Return the (X, Y) coordinate for the center point of the cell that contains the specified text.  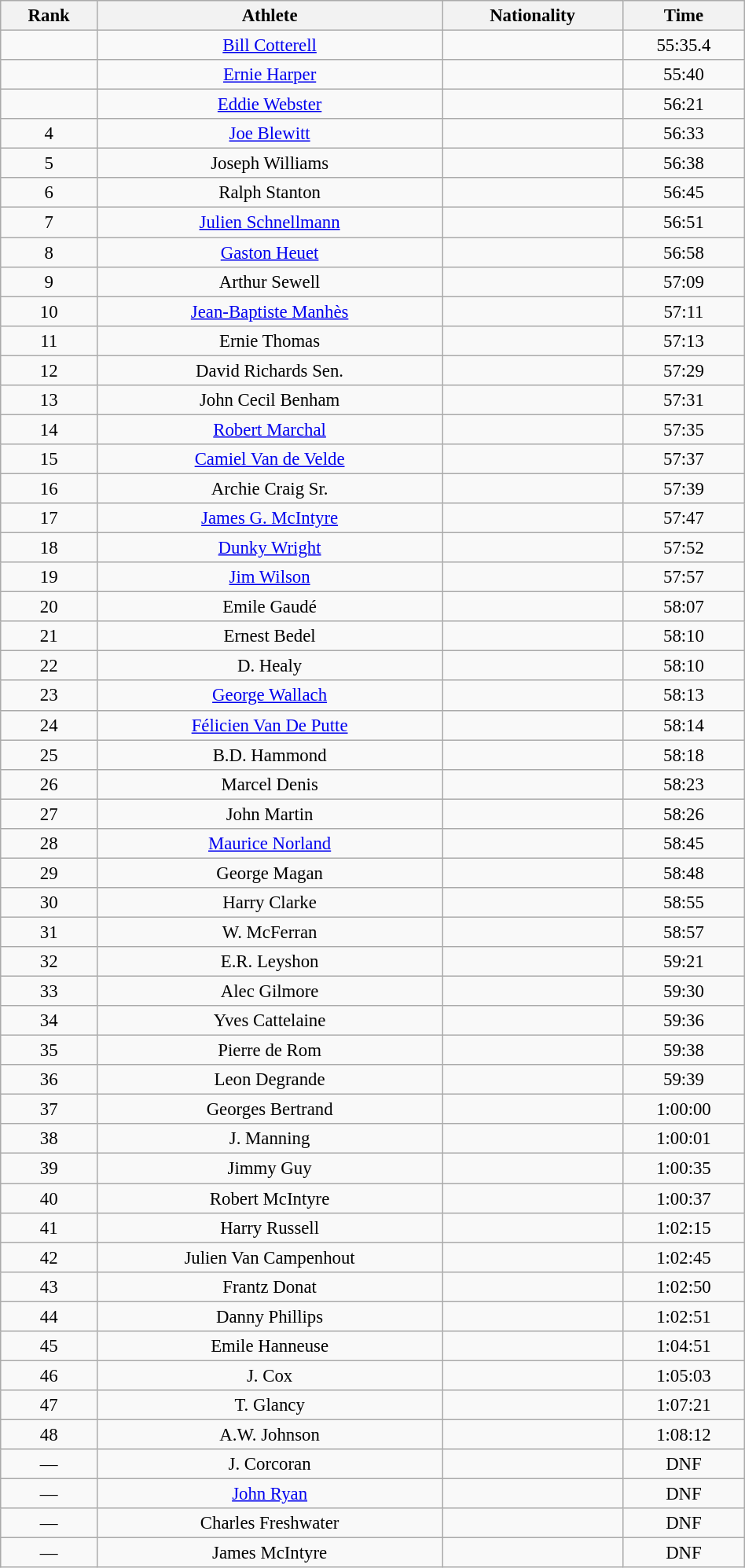
Félicien Van De Putte (270, 725)
Julien Van Campenhout (270, 1257)
57:29 (684, 370)
6 (49, 193)
Archie Craig Sr. (270, 488)
J. Corcoran (270, 1464)
Charles Freshwater (270, 1523)
1:00:00 (684, 1110)
George Wallach (270, 696)
1:02:50 (684, 1286)
D. Healy (270, 666)
Rank (49, 16)
28 (49, 844)
55:40 (684, 75)
58:57 (684, 932)
Yves Cattelaine (270, 1021)
Arthur Sewell (270, 282)
20 (49, 607)
E.R. Leyshon (270, 962)
Robert McIntyre (270, 1198)
34 (49, 1021)
Dunky Wright (270, 548)
58:07 (684, 607)
Ernie Thomas (270, 340)
59:21 (684, 962)
5 (49, 164)
17 (49, 518)
9 (49, 282)
30 (49, 903)
Jimmy Guy (270, 1169)
58:13 (684, 696)
58:55 (684, 903)
58:18 (684, 755)
Ernie Harper (270, 75)
59:30 (684, 992)
14 (49, 429)
57:35 (684, 429)
Emile Gaudé (270, 607)
1:05:03 (684, 1375)
Camiel Van de Velde (270, 459)
59:36 (684, 1021)
36 (49, 1080)
58:23 (684, 784)
John Ryan (270, 1494)
56:33 (684, 134)
57:57 (684, 577)
10 (49, 311)
John Cecil Benham (270, 400)
26 (49, 784)
Gaston Heuet (270, 252)
J. Cox (270, 1375)
Jean-Baptiste Manhès (270, 311)
55:35.4 (684, 46)
Leon Degrande (270, 1080)
Julien Schnellmann (270, 223)
48 (49, 1434)
Joseph Williams (270, 164)
40 (49, 1198)
Nationality (533, 16)
23 (49, 696)
56:38 (684, 164)
Pierre de Rom (270, 1051)
Maurice Norland (270, 844)
27 (49, 814)
58:45 (684, 844)
1:07:21 (684, 1405)
Danny Phillips (270, 1316)
1:08:12 (684, 1434)
Ralph Stanton (270, 193)
32 (49, 962)
39 (49, 1169)
57:39 (684, 488)
25 (49, 755)
46 (49, 1375)
B.D. Hammond (270, 755)
47 (49, 1405)
James G. McIntyre (270, 518)
Athlete (270, 16)
57:13 (684, 340)
57:31 (684, 400)
45 (49, 1346)
Bill Cotterell (270, 46)
33 (49, 992)
Harry Russell (270, 1228)
24 (49, 725)
37 (49, 1110)
1:00:01 (684, 1139)
Emile Hanneuse (270, 1346)
Georges Bertrand (270, 1110)
Ernest Bedel (270, 636)
21 (49, 636)
James McIntyre (270, 1553)
A.W. Johnson (270, 1434)
David Richards Sen. (270, 370)
57:11 (684, 311)
Marcel Denis (270, 784)
1:00:35 (684, 1169)
4 (49, 134)
11 (49, 340)
38 (49, 1139)
29 (49, 873)
19 (49, 577)
57:09 (684, 282)
1:00:37 (684, 1198)
Jim Wilson (270, 577)
Harry Clarke (270, 903)
59:39 (684, 1080)
John Martin (270, 814)
12 (49, 370)
43 (49, 1286)
Alec Gilmore (270, 992)
18 (49, 548)
58:14 (684, 725)
56:21 (684, 105)
T. Glancy (270, 1405)
58:48 (684, 873)
41 (49, 1228)
13 (49, 400)
16 (49, 488)
57:47 (684, 518)
Frantz Donat (270, 1286)
J. Manning (270, 1139)
Joe Blewitt (270, 134)
56:45 (684, 193)
56:51 (684, 223)
31 (49, 932)
8 (49, 252)
1:04:51 (684, 1346)
35 (49, 1051)
George Magan (270, 873)
W. McFerran (270, 932)
56:58 (684, 252)
44 (49, 1316)
Eddie Webster (270, 105)
1:02:15 (684, 1228)
15 (49, 459)
22 (49, 666)
42 (49, 1257)
1:02:51 (684, 1316)
1:02:45 (684, 1257)
Time (684, 16)
Robert Marchal (270, 429)
58:26 (684, 814)
57:52 (684, 548)
57:37 (684, 459)
7 (49, 223)
59:38 (684, 1051)
